Return the [X, Y] coordinate for the center point of the cell that contains the specified text.  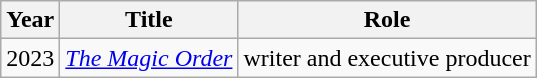
Role [387, 20]
2023 [30, 58]
Title [149, 20]
writer and executive producer [387, 58]
Year [30, 20]
The Magic Order [149, 58]
